Return the [x, y] coordinate for the center point of the cell that contains the specified text.  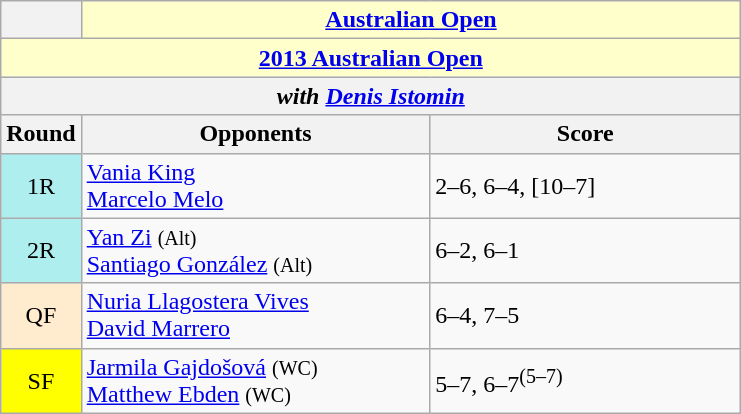
SF [41, 380]
6–4, 7–5 [586, 316]
6–2, 6–1 [586, 250]
2R [41, 250]
QF [41, 316]
1R [41, 186]
2–6, 6–4, [10–7] [586, 186]
with Denis Istomin [371, 96]
Nuria Llagostera Vives David Marrero [256, 316]
Australian Open [411, 20]
Jarmila Gajdošová (WC) Matthew Ebden (WC) [256, 380]
Yan Zi (Alt) Santiago González (Alt) [256, 250]
Round [41, 134]
Score [586, 134]
5–7, 6–7(5–7) [586, 380]
2013 Australian Open [371, 58]
Vania King Marcelo Melo [256, 186]
Opponents [256, 134]
